Identify which cell holds the provided text, then report its [X, Y] central coordinate. 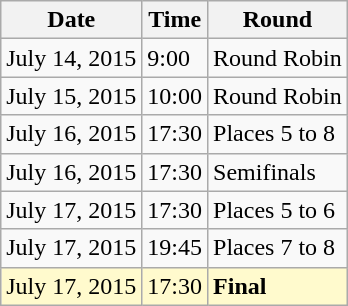
Date [72, 20]
Semifinals [278, 172]
Time [175, 20]
July 15, 2015 [72, 96]
Places 5 to 8 [278, 134]
9:00 [175, 58]
19:45 [175, 248]
Places 7 to 8 [278, 248]
Round [278, 20]
10:00 [175, 96]
Final [278, 286]
July 14, 2015 [72, 58]
Places 5 to 6 [278, 210]
